Capture the cell that displays the provided text and extract its [x, y] central coordinate. 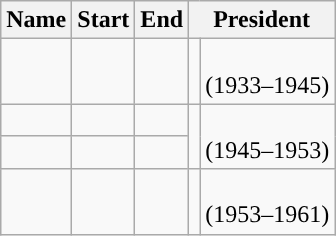
(1945–1953) [268, 136]
(1933–1945) [268, 72]
Start [104, 20]
(1953–1961) [268, 202]
End [162, 20]
President [262, 20]
Name [36, 20]
